Identify which cell holds the provided text, then report its [X, Y] central coordinate. 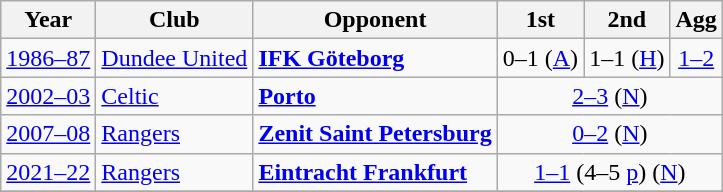
Zenit Saint Petersburg [375, 134]
0–1 (A) [540, 58]
Dundee United [174, 58]
1st [540, 20]
Agg [696, 20]
Porto [375, 96]
IFK Göteborg [375, 58]
2021–22 [48, 172]
2–3 (N) [610, 96]
Year [48, 20]
Opponent [375, 20]
2nd [627, 20]
Eintracht Frankfurt [375, 172]
1986–87 [48, 58]
2007–08 [48, 134]
0–2 (N) [610, 134]
Celtic [174, 96]
1–1 (4–5 p) (N) [610, 172]
1–1 (H) [627, 58]
Club [174, 20]
2002–03 [48, 96]
1–2 [696, 58]
